Capture the cell that displays the provided text and extract its (x, y) central coordinate. 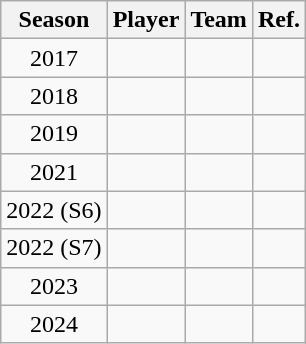
2024 (54, 324)
Ref. (278, 20)
2019 (54, 134)
2023 (54, 286)
Player (146, 20)
Season (54, 20)
2018 (54, 96)
2022 (S6) (54, 210)
2022 (S7) (54, 248)
2017 (54, 58)
Team (219, 20)
2021 (54, 172)
